Pinpoint the cell where the given text exists, returning its [x, y] midpoint coordinate. 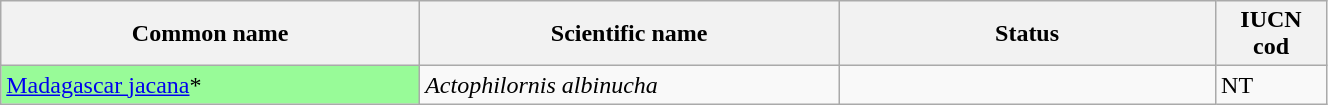
IUCN cod [1272, 34]
NT [1272, 85]
Common name [210, 34]
Status [1028, 34]
Actophilornis albinucha [630, 85]
Scientific name [630, 34]
Madagascar jacana* [210, 85]
